Scan for the cell matching the given text and deliver its (X, Y) coordinate at center. 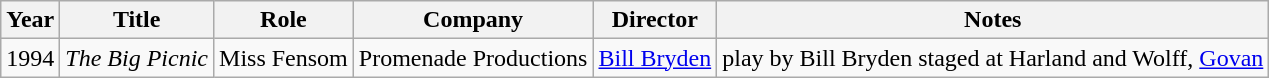
Bill Bryden (655, 58)
Title (137, 20)
The Big Picnic (137, 58)
Role (284, 20)
Notes (993, 20)
1994 (30, 58)
Director (655, 20)
play by Bill Bryden staged at Harland and Wolff, Govan (993, 58)
Company (473, 20)
Miss Fensom (284, 58)
Year (30, 20)
Promenade Productions (473, 58)
